Identify which cell holds the provided text, then report its (x, y) central coordinate. 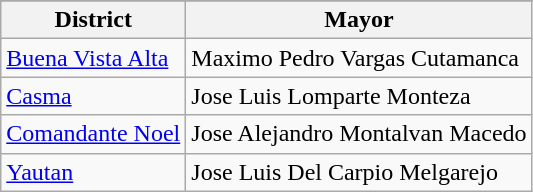
District (94, 20)
Jose Luis Del Carpio Melgarejo (359, 172)
Mayor (359, 20)
Maximo Pedro Vargas Cutamanca (359, 58)
Yautan (94, 172)
Jose Luis Lomparte Monteza (359, 96)
Casma (94, 96)
Comandante Noel (94, 134)
Jose Alejandro Montalvan Macedo (359, 134)
Buena Vista Alta (94, 58)
